Detect which cell encompasses the target text, then output its [X, Y] center coordinate. 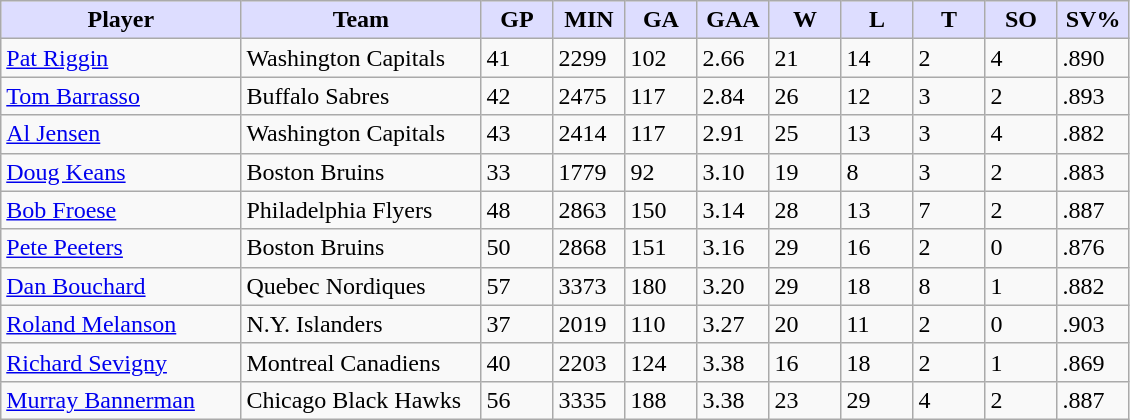
Buffalo Sabres [361, 96]
150 [661, 210]
1779 [589, 172]
124 [661, 362]
.893 [1093, 96]
Murray Bannerman [121, 400]
2475 [589, 96]
37 [517, 324]
2.91 [733, 134]
40 [517, 362]
2863 [589, 210]
3335 [589, 400]
102 [661, 58]
7 [949, 210]
Dan Bouchard [121, 286]
Bob Froese [121, 210]
20 [805, 324]
GP [517, 20]
.903 [1093, 324]
Philadelphia Flyers [361, 210]
GA [661, 20]
26 [805, 96]
Pat Riggin [121, 58]
33 [517, 172]
2414 [589, 134]
3373 [589, 286]
23 [805, 400]
Montreal Canadiens [361, 362]
3.16 [733, 248]
2203 [589, 362]
43 [517, 134]
2.66 [733, 58]
3.10 [733, 172]
Roland Melanson [121, 324]
28 [805, 210]
2868 [589, 248]
14 [877, 58]
2019 [589, 324]
T [949, 20]
SO [1021, 20]
151 [661, 248]
Quebec Nordiques [361, 286]
.883 [1093, 172]
Chicago Black Hawks [361, 400]
Pete Peeters [121, 248]
19 [805, 172]
110 [661, 324]
Player [121, 20]
11 [877, 324]
.890 [1093, 58]
Doug Keans [121, 172]
Al Jensen [121, 134]
92 [661, 172]
Tom Barrasso [121, 96]
3.27 [733, 324]
180 [661, 286]
Team [361, 20]
12 [877, 96]
L [877, 20]
56 [517, 400]
SV% [1093, 20]
2299 [589, 58]
188 [661, 400]
Richard Sevigny [121, 362]
W [805, 20]
2.84 [733, 96]
3.20 [733, 286]
GAA [733, 20]
MIN [589, 20]
21 [805, 58]
48 [517, 210]
42 [517, 96]
3.14 [733, 210]
25 [805, 134]
50 [517, 248]
41 [517, 58]
.869 [1093, 362]
.876 [1093, 248]
N.Y. Islanders [361, 324]
57 [517, 286]
